For the text-containing cell, return its midpoint in [x, y] coordinate format. 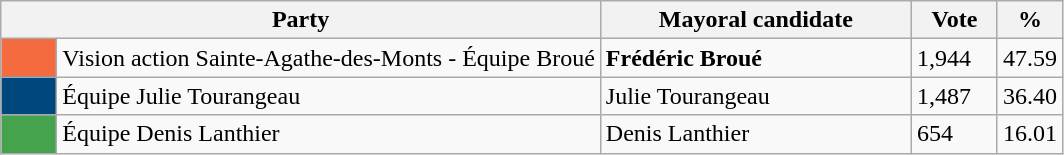
Équipe Denis Lanthier [329, 134]
Mayoral candidate [756, 20]
36.40 [1030, 96]
% [1030, 20]
Denis Lanthier [756, 134]
1,487 [954, 96]
Julie Tourangeau [756, 96]
Frédéric Broué [756, 58]
1,944 [954, 58]
654 [954, 134]
Vote [954, 20]
Vision action Sainte-Agathe-des-Monts - Équipe Broué [329, 58]
Équipe Julie Tourangeau [329, 96]
47.59 [1030, 58]
Party [301, 20]
16.01 [1030, 134]
